Scan for the cell matching the given text and deliver its (x, y) coordinate at center. 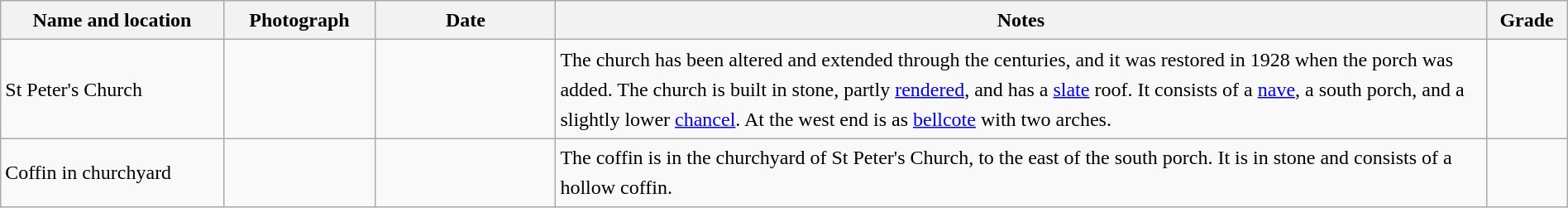
The coffin is in the churchyard of St Peter's Church, to the east of the south porch. It is in stone and consists of a hollow coffin. (1021, 172)
Notes (1021, 20)
St Peter's Church (112, 89)
Photograph (299, 20)
Grade (1527, 20)
Name and location (112, 20)
Coffin in churchyard (112, 172)
Date (466, 20)
